Find where the given text appears and provide that cell's center as [x, y] coordinate. 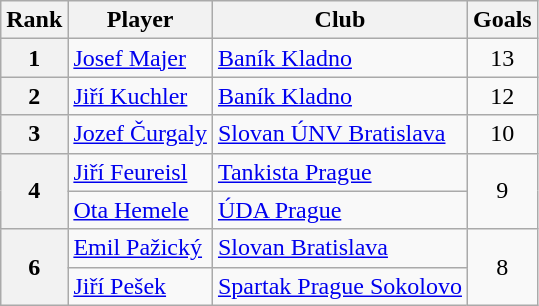
9 [502, 191]
Player [140, 20]
Club [340, 20]
12 [502, 96]
3 [34, 134]
Slovan ÚNV Bratislava [340, 134]
4 [34, 191]
8 [502, 267]
ÚDA Prague [340, 210]
Josef Majer [140, 58]
Tankista Prague [340, 172]
10 [502, 134]
Slovan Bratislava [340, 248]
2 [34, 96]
13 [502, 58]
Ota Hemele [140, 210]
Goals [502, 20]
1 [34, 58]
Jiří Kuchler [140, 96]
Jozef Čurgaly [140, 134]
Jiří Pešek [140, 286]
Rank [34, 20]
Jiří Feureisl [140, 172]
Spartak Prague Sokolovo [340, 286]
Emil Pažický [140, 248]
6 [34, 267]
